Output the [X, Y] coordinate of the center of the cell containing the given text.  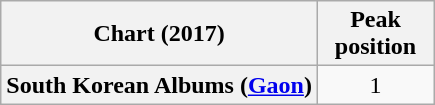
South Korean Albums (Gaon) [160, 85]
1 [375, 85]
Chart (2017) [160, 34]
Peakposition [375, 34]
